Provide the [X, Y] coordinate of the cell's center where the given text is located.  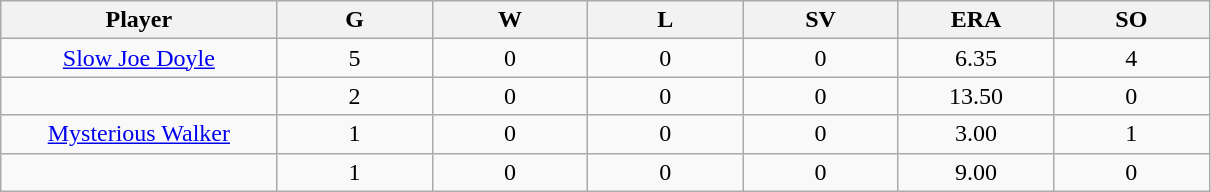
SO [1132, 20]
6.35 [976, 58]
L [666, 20]
W [510, 20]
2 [354, 96]
Slow Joe Doyle [139, 58]
13.50 [976, 96]
4 [1132, 58]
5 [354, 58]
SV [820, 20]
ERA [976, 20]
3.00 [976, 134]
Mysterious Walker [139, 134]
G [354, 20]
9.00 [976, 172]
Player [139, 20]
